From the cell containing the given text, extract its center point as [X, Y] coordinate. 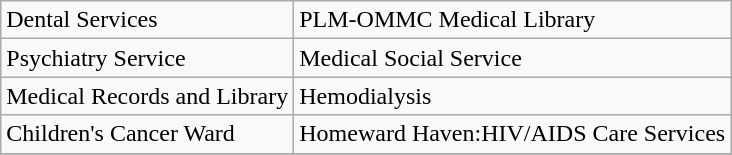
Homeward Haven:HIV/AIDS Care Services [512, 134]
Hemodialysis [512, 96]
Children's Cancer Ward [148, 134]
Dental Services [148, 20]
PLM-OMMC Medical Library [512, 20]
Psychiatry Service [148, 58]
Medical Records and Library [148, 96]
Medical Social Service [512, 58]
